Find where the given text appears and provide that cell's center as [x, y] coordinate. 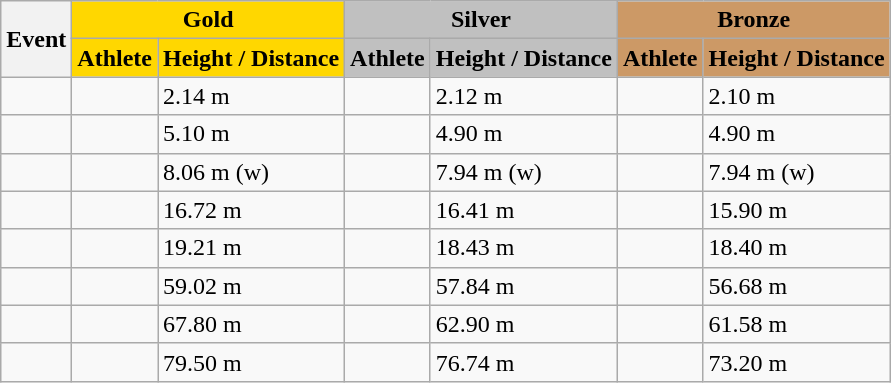
16.72 m [252, 210]
5.10 m [252, 134]
67.80 m [252, 324]
18.43 m [524, 248]
18.40 m [796, 248]
Silver [482, 20]
8.06 m (w) [252, 172]
2.14 m [252, 96]
56.68 m [796, 286]
59.02 m [252, 286]
Bronze [754, 20]
19.21 m [252, 248]
62.90 m [524, 324]
76.74 m [524, 362]
2.12 m [524, 96]
Event [36, 39]
79.50 m [252, 362]
61.58 m [796, 324]
16.41 m [524, 210]
Gold [208, 20]
73.20 m [796, 362]
2.10 m [796, 96]
57.84 m [524, 286]
15.90 m [796, 210]
